Provide the [X, Y] coordinate of the cell's center where the given text is located.  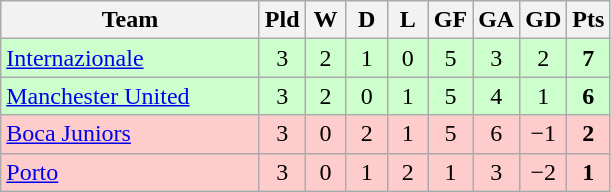
7 [588, 58]
GF [450, 20]
GD [544, 20]
Team [130, 20]
GA [496, 20]
4 [496, 96]
Pld [282, 20]
D [366, 20]
−1 [544, 134]
Pts [588, 20]
Porto [130, 172]
L [408, 20]
W [326, 20]
Internazionale [130, 58]
Manchester United [130, 96]
−2 [544, 172]
Boca Juniors [130, 134]
